Scan for the cell matching the given text and deliver its (X, Y) coordinate at center. 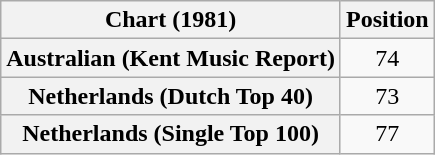
73 (387, 96)
Netherlands (Single Top 100) (171, 134)
Netherlands (Dutch Top 40) (171, 96)
Australian (Kent Music Report) (171, 58)
77 (387, 134)
Chart (1981) (171, 20)
Position (387, 20)
74 (387, 58)
